Pinpoint the cell where the given text exists, returning its [x, y] midpoint coordinate. 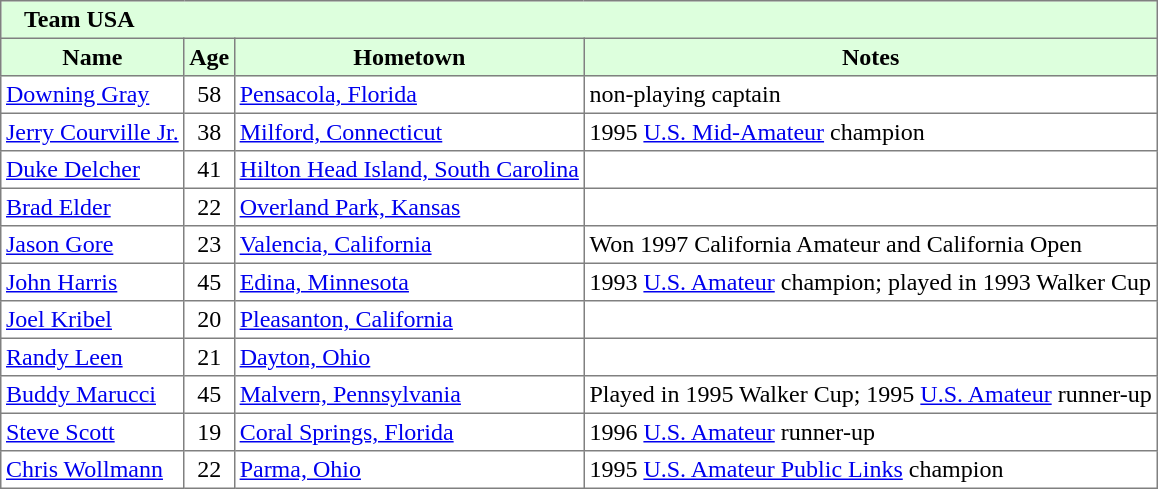
1995 U.S. Amateur Public Links champion [870, 470]
Notes [870, 57]
Downing Gray [92, 95]
Parma, Ohio [409, 470]
Dayton, Ohio [409, 357]
John Harris [92, 282]
Jerry Courville Jr. [92, 132]
Milford, Connecticut [409, 132]
Duke Delcher [92, 170]
Randy Leen [92, 357]
Hometown [409, 57]
Joel Kribel [92, 320]
41 [209, 170]
Steve Scott [92, 432]
21 [209, 357]
Hilton Head Island, South Carolina [409, 170]
1996 U.S. Amateur runner-up [870, 432]
Jason Gore [92, 245]
38 [209, 132]
23 [209, 245]
non-playing captain [870, 95]
Buddy Marucci [92, 395]
Won 1997 California Amateur and California Open [870, 245]
Age [209, 57]
1993 U.S. Amateur champion; played in 1993 Walker Cup [870, 282]
Chris Wollmann [92, 470]
Overland Park, Kansas [409, 207]
1995 U.S. Mid-Amateur champion [870, 132]
58 [209, 95]
Brad Elder [92, 207]
Team USA [579, 20]
19 [209, 432]
Pensacola, Florida [409, 95]
Coral Springs, Florida [409, 432]
Valencia, California [409, 245]
Edina, Minnesota [409, 282]
Pleasanton, California [409, 320]
Name [92, 57]
Malvern, Pennsylvania [409, 395]
Played in 1995 Walker Cup; 1995 U.S. Amateur runner-up [870, 395]
20 [209, 320]
